Determine the [x, y] coordinate at the center of the cell enclosing the given text.  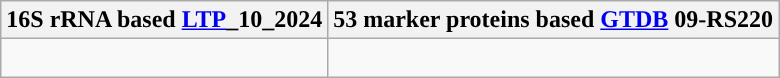
53 marker proteins based GTDB 09-RS220 [554, 20]
16S rRNA based LTP_10_2024 [164, 20]
